Pinpoint the cell where the given text exists, returning its [x, y] midpoint coordinate. 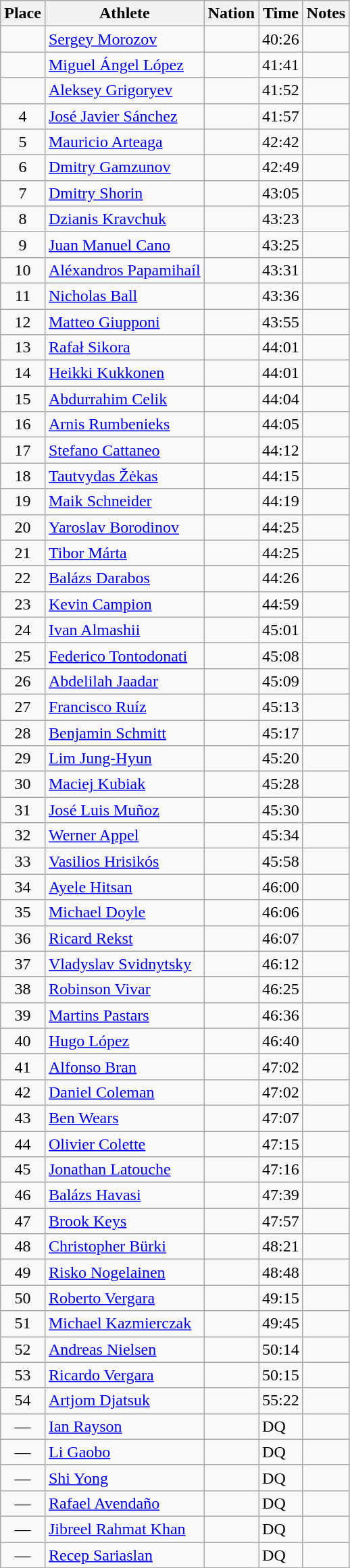
9 [23, 244]
Maciej Kubiak [124, 784]
15 [23, 399]
45:20 [281, 759]
Time [281, 13]
50:15 [281, 1375]
45:17 [281, 732]
46:25 [281, 990]
19 [23, 502]
Shi Yong [124, 1478]
46:12 [281, 964]
Ian Rayson [124, 1426]
45:08 [281, 655]
38 [23, 990]
Dmitry Gamzunov [124, 167]
40 [23, 1041]
42:49 [281, 167]
Michael Doyle [124, 913]
45:13 [281, 707]
21 [23, 553]
Ivan Almashii [124, 630]
Notes [326, 13]
Ricardo Vergara [124, 1375]
Balázs Darabos [124, 578]
47:15 [281, 1144]
Nation [231, 13]
54 [23, 1401]
42 [23, 1092]
55:22 [281, 1401]
Daniel Coleman [124, 1092]
46:07 [281, 938]
Dzianis Kravchuk [124, 219]
26 [23, 681]
Robinson Vivar [124, 990]
42:42 [281, 142]
Dmitry Shorin [124, 193]
Lim Jung-Hyun [124, 759]
45:30 [281, 810]
52 [23, 1349]
43 [23, 1118]
Nicholas Ball [124, 296]
Juan Manuel Cano [124, 244]
18 [23, 476]
José Javier Sánchez [124, 116]
27 [23, 707]
35 [23, 913]
Athlete [124, 13]
41:57 [281, 116]
Kevin Campion [124, 604]
Sergey Morozov [124, 39]
4 [23, 116]
Maik Schneider [124, 502]
Artjom Djatsuk [124, 1401]
50 [23, 1298]
45:58 [281, 861]
44:05 [281, 425]
Jonathan Latouche [124, 1170]
31 [23, 810]
Place [23, 13]
Brook Keys [124, 1221]
Tibor Márta [124, 553]
7 [23, 193]
48:21 [281, 1247]
47:07 [281, 1118]
Ben Wears [124, 1118]
45:34 [281, 836]
Christopher Bürki [124, 1247]
Heikki Kukkonen [124, 373]
24 [23, 630]
Risko Nogelainen [124, 1272]
6 [23, 167]
44:04 [281, 399]
50:14 [281, 1349]
36 [23, 938]
46:36 [281, 1015]
Andreas Nielsen [124, 1349]
13 [23, 348]
12 [23, 322]
39 [23, 1015]
Hugo López [124, 1041]
Stefano Cattaneo [124, 450]
Jibreel Rahmat Khan [124, 1529]
Roberto Vergara [124, 1298]
43:55 [281, 322]
37 [23, 964]
Matteo Giupponi [124, 322]
Recep Sariaslan [124, 1555]
41:52 [281, 90]
41:41 [281, 65]
Rafał Sikora [124, 348]
Werner Appel [124, 836]
47:16 [281, 1170]
34 [23, 887]
28 [23, 732]
48:48 [281, 1272]
46:06 [281, 913]
Arnis Rumbenieks [124, 425]
25 [23, 655]
11 [23, 296]
Alfonso Bran [124, 1066]
16 [23, 425]
29 [23, 759]
43:05 [281, 193]
45:09 [281, 681]
Olivier Colette [124, 1144]
32 [23, 836]
Vasilios Hrisikós [124, 861]
5 [23, 142]
Abdelilah Jaadar [124, 681]
49:45 [281, 1324]
Federico Tontodonati [124, 655]
48 [23, 1247]
Tautvydas Žėkas [124, 476]
10 [23, 270]
Benjamin Schmitt [124, 732]
51 [23, 1324]
Ayele Hitsan [124, 887]
Vladyslav Svidnytsky [124, 964]
Miguel Ángel López [124, 65]
45 [23, 1170]
41 [23, 1066]
Michael Kazmierczak [124, 1324]
Aleksey Grigoryev [124, 90]
17 [23, 450]
45:01 [281, 630]
14 [23, 373]
43:36 [281, 296]
33 [23, 861]
Ricard Rekst [124, 938]
José Luis Muñoz [124, 810]
Abdurrahim Celik [124, 399]
Yaroslav Borodinov [124, 527]
47:57 [281, 1221]
47 [23, 1221]
44:19 [281, 502]
44:12 [281, 450]
30 [23, 784]
45:28 [281, 784]
Balázs Havasi [124, 1195]
46:00 [281, 887]
22 [23, 578]
53 [23, 1375]
Francisco Ruíz [124, 707]
44:26 [281, 578]
44:59 [281, 604]
Aléxandros Papamihaíl [124, 270]
44 [23, 1144]
20 [23, 527]
49 [23, 1272]
8 [23, 219]
46 [23, 1195]
40:26 [281, 39]
46:40 [281, 1041]
23 [23, 604]
43:31 [281, 270]
47:39 [281, 1195]
Martins Pastars [124, 1015]
49:15 [281, 1298]
Mauricio Arteaga [124, 142]
43:23 [281, 219]
44:15 [281, 476]
Li Gaobo [124, 1452]
Rafael Avendaño [124, 1503]
43:25 [281, 244]
